Scan for the cell matching the given text and deliver its (x, y) coordinate at center. 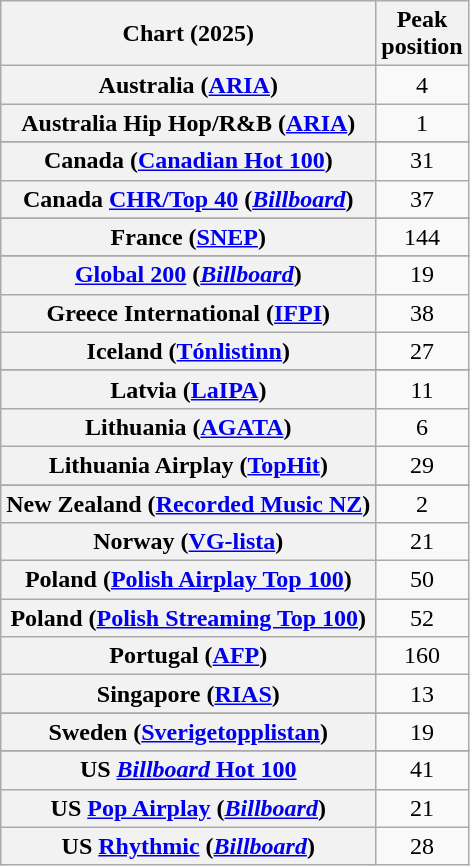
Global 200 (Billboard) (188, 275)
2 (422, 503)
160 (422, 656)
Canada CHR/Top 40 (Billboard) (188, 199)
Poland (Polish Airplay Top 100) (188, 580)
28 (422, 846)
Greece International (IFPI) (188, 313)
France (SNEP) (188, 237)
Australia (ARIA) (188, 85)
Peakposition (422, 34)
52 (422, 618)
US Rhythmic (Billboard) (188, 846)
Chart (2025) (188, 34)
41 (422, 770)
Iceland (Tónlistinn) (188, 351)
New Zealand (Recorded Music NZ) (188, 503)
50 (422, 580)
37 (422, 199)
Lithuania (AGATA) (188, 427)
4 (422, 85)
29 (422, 465)
13 (422, 694)
US Pop Airplay (Billboard) (188, 808)
144 (422, 237)
31 (422, 161)
Canada (Canadian Hot 100) (188, 161)
Singapore (RIAS) (188, 694)
Latvia (LaIPA) (188, 389)
Portugal (AFP) (188, 656)
6 (422, 427)
38 (422, 313)
Norway (VG-lista) (188, 542)
US Billboard Hot 100 (188, 770)
Poland (Polish Streaming Top 100) (188, 618)
27 (422, 351)
Australia Hip Hop/R&B (ARIA) (188, 123)
1 (422, 123)
Lithuania Airplay (TopHit) (188, 465)
11 (422, 389)
Sweden (Sverigetopplistan) (188, 732)
